Locate the cell with the specified text and output its (x, y) center coordinate. 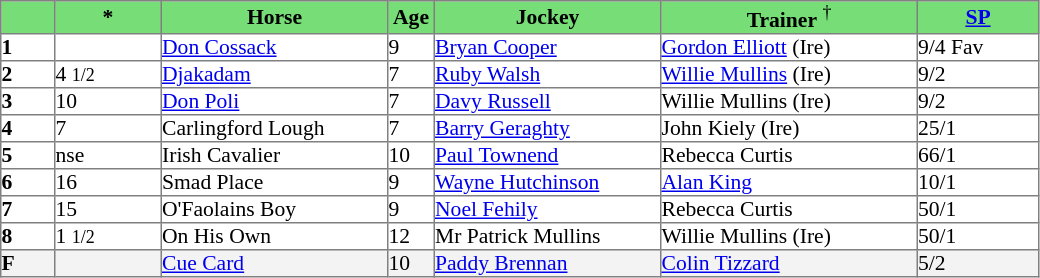
Irish Cavalier (274, 154)
5 (28, 154)
SP (978, 18)
Barry Geraghty (547, 128)
5/2 (978, 262)
Smad Place (274, 182)
Gordon Elliott (Ire) (789, 46)
Ruby Walsh (547, 74)
Mr Patrick Mullins (547, 236)
Noel Fehily (547, 208)
25/1 (978, 128)
Trainer † (789, 18)
Wayne Hutchinson (547, 182)
Djakadam (274, 74)
Paul Townend (547, 154)
Alan King (789, 182)
nse (108, 154)
Colin Tizzard (789, 262)
1 (28, 46)
Age (411, 18)
66/1 (978, 154)
F (28, 262)
Paddy Brennan (547, 262)
Jockey (547, 18)
On His Own (274, 236)
Bryan Cooper (547, 46)
8 (28, 236)
Cue Card (274, 262)
6 (28, 182)
4 (28, 128)
O'Faolains Boy (274, 208)
15 (108, 208)
3 (28, 100)
1 1/2 (108, 236)
John Kiely (Ire) (789, 128)
Don Cossack (274, 46)
Davy Russell (547, 100)
Horse (274, 18)
10/1 (978, 182)
9/4 Fav (978, 46)
Carlingford Lough (274, 128)
Don Poli (274, 100)
12 (411, 236)
2 (28, 74)
* (108, 18)
16 (108, 182)
4 1/2 (108, 74)
